From the cell containing the given text, extract its center point as (X, Y) coordinate. 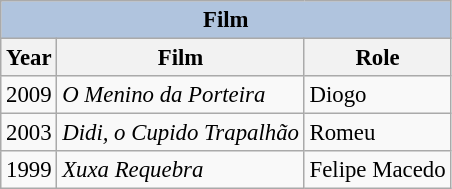
2003 (29, 133)
O Menino da Porteira (180, 95)
Xuxa Requebra (180, 170)
2009 (29, 95)
Role (378, 58)
1999 (29, 170)
Didi, o Cupido Trapalhão (180, 133)
Year (29, 58)
Diogo (378, 95)
Romeu (378, 133)
Felipe Macedo (378, 170)
